Pinpoint the cell where the given text exists, returning its (X, Y) midpoint coordinate. 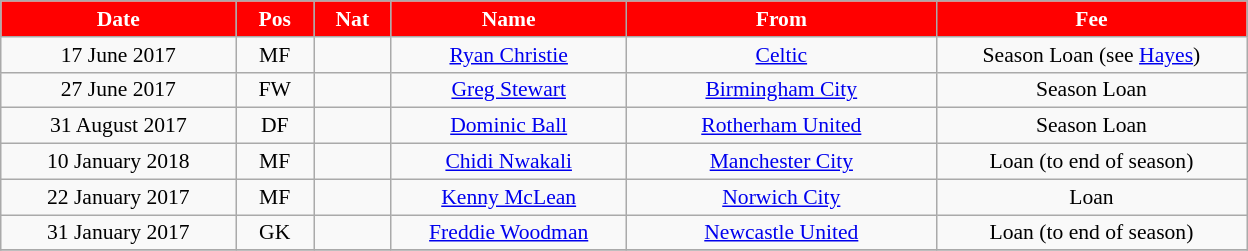
31 August 2017 (118, 126)
10 January 2018 (118, 162)
27 June 2017 (118, 90)
Freddie Woodman (508, 233)
Celtic (781, 55)
Birmingham City (781, 90)
31 January 2017 (118, 233)
Newcastle United (781, 233)
From (781, 19)
Rotherham United (781, 126)
Date (118, 19)
Season Loan (see Hayes) (1091, 55)
Fee (1091, 19)
Nat (353, 19)
Loan (1091, 197)
Dominic Ball (508, 126)
Name (508, 19)
17 June 2017 (118, 55)
DF (275, 126)
Ryan Christie (508, 55)
Chidi Nwakali (508, 162)
FW (275, 90)
22 January 2017 (118, 197)
Greg Stewart (508, 90)
Norwich City (781, 197)
Kenny McLean (508, 197)
Manchester City (781, 162)
Pos (275, 19)
GK (275, 233)
